For the text-containing cell, return its midpoint in (X, Y) coordinate format. 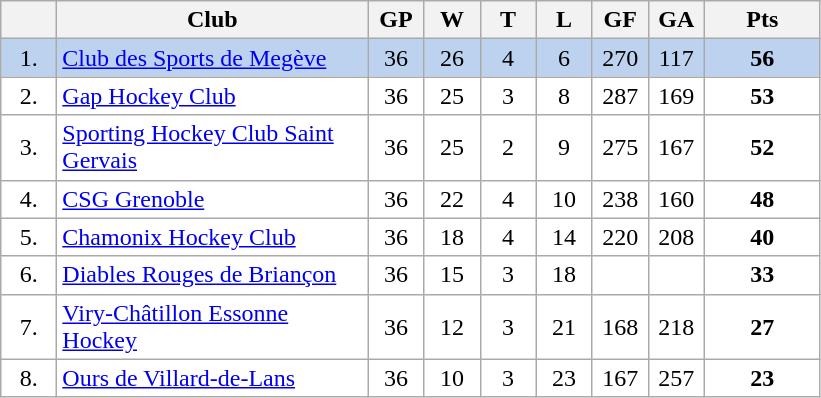
2 (508, 148)
T (508, 20)
3. (29, 148)
257 (676, 378)
Gap Hockey Club (212, 96)
Diables Rouges de Briançon (212, 275)
218 (676, 326)
Club (212, 20)
CSG Grenoble (212, 199)
4. (29, 199)
117 (676, 58)
8. (29, 378)
GA (676, 20)
Sporting Hockey Club Saint Gervais (212, 148)
6 (564, 58)
168 (620, 326)
W (452, 20)
270 (620, 58)
5. (29, 237)
27 (762, 326)
56 (762, 58)
L (564, 20)
33 (762, 275)
GP (396, 20)
6. (29, 275)
40 (762, 237)
160 (676, 199)
Pts (762, 20)
169 (676, 96)
Chamonix Hockey Club (212, 237)
7. (29, 326)
287 (620, 96)
Club des Sports de Megève (212, 58)
26 (452, 58)
52 (762, 148)
21 (564, 326)
208 (676, 237)
220 (620, 237)
15 (452, 275)
14 (564, 237)
9 (564, 148)
Ours de Villard-de-Lans (212, 378)
12 (452, 326)
Viry-Châtillon Essonne Hockey‎ (212, 326)
GF (620, 20)
275 (620, 148)
22 (452, 199)
8 (564, 96)
2. (29, 96)
1. (29, 58)
53 (762, 96)
238 (620, 199)
48 (762, 199)
